Detect which cell encompasses the target text, then output its [X, Y] center coordinate. 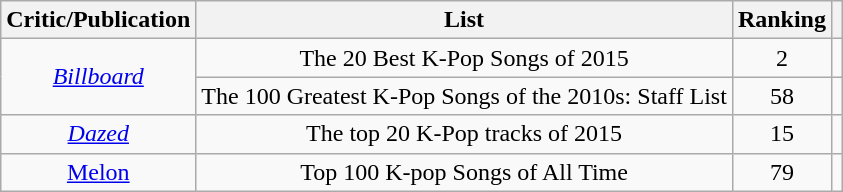
Dazed [98, 134]
Critic/Publication [98, 20]
Ranking [782, 20]
The top 20 K-Pop tracks of 2015 [464, 134]
2 [782, 58]
79 [782, 172]
58 [782, 96]
Billboard [98, 77]
The 20 Best K-Pop Songs of 2015 [464, 58]
Top 100 K-pop Songs of All Time [464, 172]
Melon [98, 172]
15 [782, 134]
List [464, 20]
The 100 Greatest K-Pop Songs of the 2010s: Staff List [464, 96]
